Capture the cell that displays the provided text and extract its [X, Y] central coordinate. 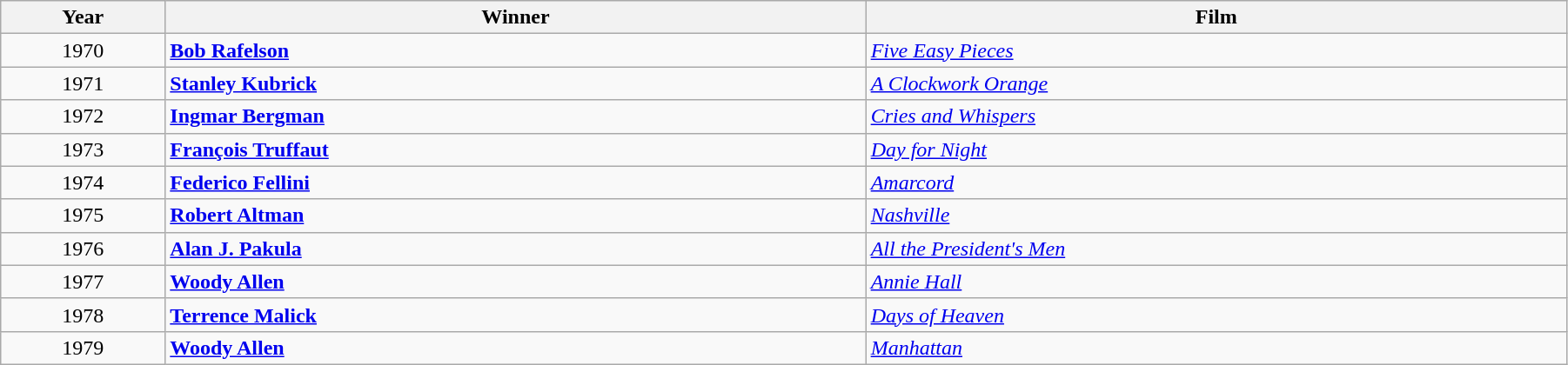
Days of Heaven [1216, 315]
François Truffaut [515, 149]
1975 [84, 216]
Day for Night [1216, 149]
A Clockwork Orange [1216, 83]
Manhattan [1216, 348]
Cries and Whispers [1216, 116]
1974 [84, 182]
Year [84, 17]
1972 [84, 116]
1971 [84, 83]
Federico Fellini [515, 182]
Amarcord [1216, 182]
1977 [84, 282]
Nashville [1216, 216]
Winner [515, 17]
1970 [84, 50]
Stanley Kubrick [515, 83]
Robert Altman [515, 216]
Film [1216, 17]
Annie Hall [1216, 282]
1979 [84, 348]
1976 [84, 249]
1973 [84, 149]
Ingmar Bergman [515, 116]
All the President's Men [1216, 249]
Terrence Malick [515, 315]
Alan J. Pakula [515, 249]
1978 [84, 315]
Five Easy Pieces [1216, 50]
Bob Rafelson [515, 50]
